From the cell containing the given text, extract its center point as [x, y] coordinate. 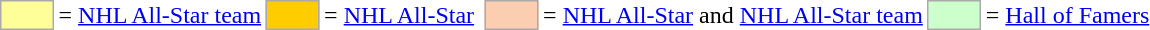
= NHL All-Star [400, 15]
= NHL All-Star and NHL All-Star team [734, 15]
= NHL All-Star team [160, 15]
